From the cell containing the given text, extract its center point as [X, Y] coordinate. 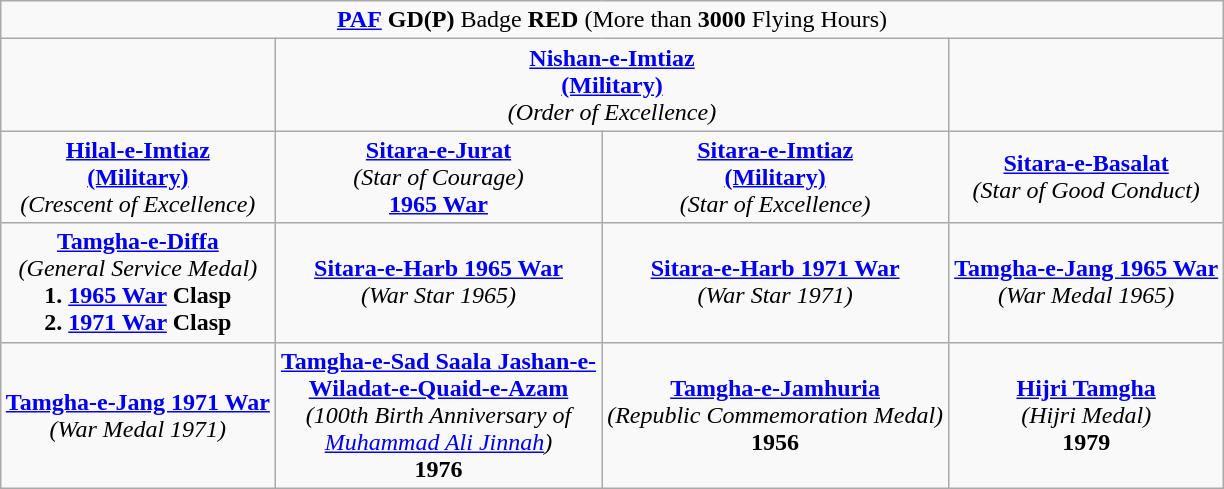
Sitara-e-Harb 1971 War(War Star 1971) [776, 282]
Sitara-e-Imtiaz(Military)(Star of Excellence) [776, 177]
Hilal-e-Imtiaz(Military)(Crescent of Excellence) [138, 177]
Sitara-e-Harb 1965 War(War Star 1965) [438, 282]
Sitara-e-Basalat(Star of Good Conduct) [1086, 177]
Tamgha-e-Sad Saala Jashan-e-Wiladat-e-Quaid-e-Azam(100th Birth Anniversary ofMuhammad Ali Jinnah)1976 [438, 415]
Tamgha-e-Diffa(General Service Medal)1. 1965 War Clasp2. 1971 War Clasp [138, 282]
PAF GD(P) Badge RED (More than 3000 Flying Hours) [612, 20]
Sitara-e-Jurat(Star of Courage)1965 War [438, 177]
Tamgha-e-Jang 1971 War(War Medal 1971) [138, 415]
Tamgha-e-Jang 1965 War(War Medal 1965) [1086, 282]
Tamgha-e-Jamhuria(Republic Commemoration Medal)1956 [776, 415]
Nishan-e-Imtiaz(Military)(Order of Excellence) [612, 85]
Hijri Tamgha(Hijri Medal)1979 [1086, 415]
